Capture the cell that displays the provided text and extract its [X, Y] central coordinate. 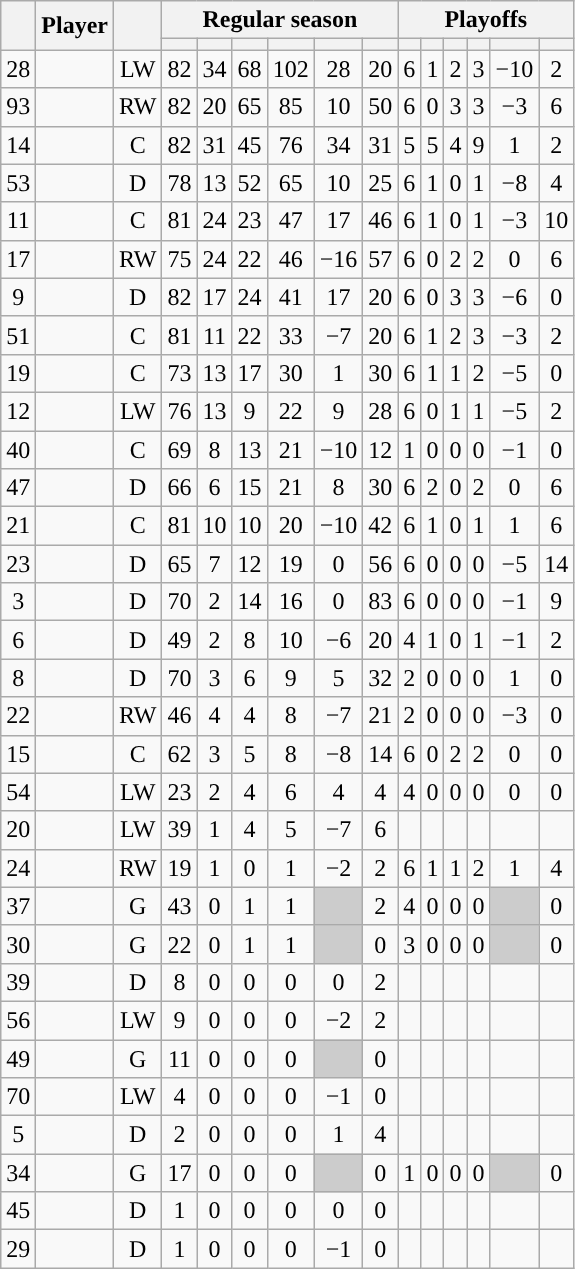
16 [290, 602]
75 [180, 259]
66 [180, 488]
Regular season [280, 20]
32 [380, 678]
53 [18, 183]
41 [290, 297]
78 [180, 183]
62 [180, 754]
93 [18, 107]
25 [380, 183]
85 [290, 107]
40 [18, 449]
69 [180, 449]
54 [18, 792]
−16 [338, 259]
43 [180, 906]
33 [290, 335]
73 [180, 373]
42 [380, 526]
68 [250, 69]
50 [380, 107]
Player [75, 26]
83 [380, 602]
37 [18, 906]
57 [380, 259]
51 [18, 335]
7 [214, 564]
29 [18, 1249]
Playoffs [486, 20]
102 [290, 69]
52 [250, 183]
